Locate the cell with the specified text and output its (x, y) center coordinate. 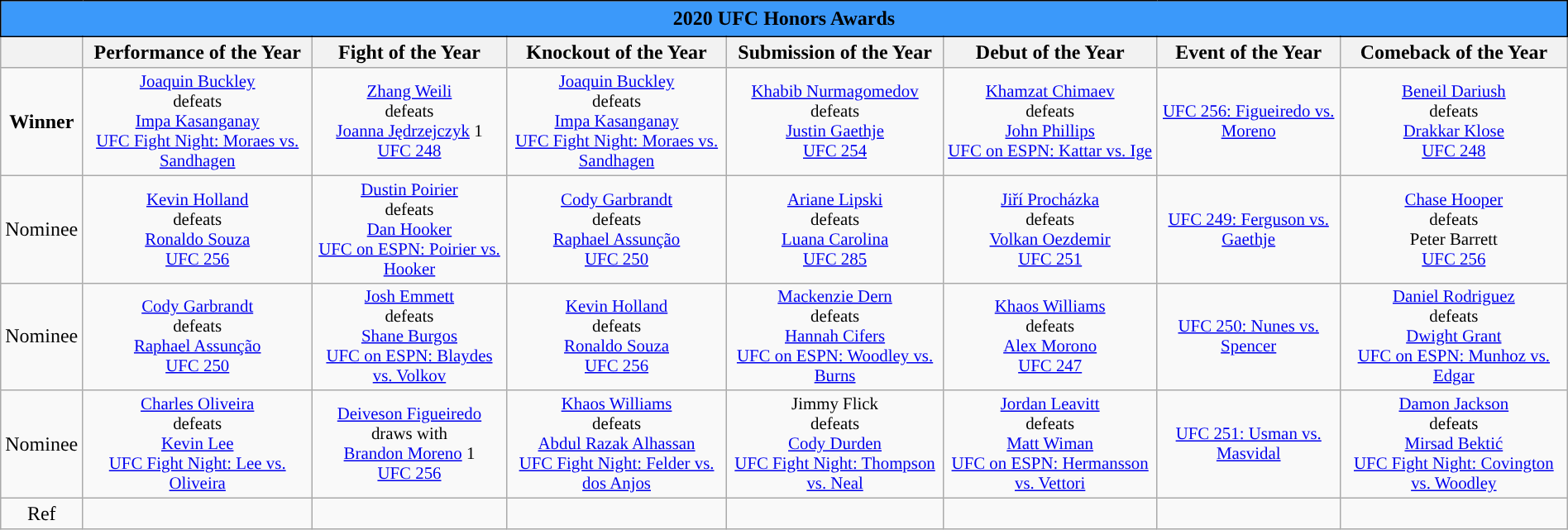
Debut of the Year (1050, 52)
Khaos Williams defeats Alex Morono UFC 247 (1050, 337)
Winner (41, 122)
Dustin Poirier defeats Dan Hooker UFC on ESPN: Poirier vs. Hooker (410, 229)
Comeback of the Year (1454, 52)
Fight of the Year (410, 52)
Jiří Procházka defeats Volkan Oezdemir UFC 251 (1050, 229)
Jordan Leavitt defeats Matt Wiman UFC on ESPN: Hermansson vs. Vettori (1050, 444)
Event of the Year (1249, 52)
UFC 250: Nunes vs. Spencer (1249, 337)
Daniel Rodriguez defeats Dwight Grant UFC on ESPN: Munhoz vs. Edgar (1454, 337)
Chase Hooper defeats Peter Barrett UFC 256 (1454, 229)
Submission of the Year (835, 52)
Mackenzie Dern defeats Hannah Cifers UFC on ESPN: Woodley vs. Burns (835, 337)
UFC 256: Figueiredo vs. Moreno (1249, 122)
2020 UFC Honors Awards (784, 19)
Khaos Williams defeats Abdul Razak Alhassan UFC Fight Night: Felder vs. dos Anjos (616, 444)
Charles Oliveira defeats Kevin Lee UFC Fight Night: Lee vs. Oliveira (198, 444)
Khabib Nurmagomedov defeats Justin Gaethje UFC 254 (835, 122)
Zhang Weili defeats Joanna Jędrzejczyk 1 UFC 248 (410, 122)
Knockout of the Year (616, 52)
Damon Jackson defeats Mirsad Bektić UFC Fight Night: Covington vs. Woodley (1454, 444)
Performance of the Year (198, 52)
Beneil Dariush defeats Drakkar Klose UFC 248 (1454, 122)
Khamzat Chimaev defeats John Phillips UFC on ESPN: Kattar vs. Ige (1050, 122)
UFC 249: Ferguson vs. Gaethje (1249, 229)
Ref (41, 513)
Jimmy Flick defeats Cody Durden UFC Fight Night: Thompson vs. Neal (835, 444)
UFC 251: Usman vs. Masvidal (1249, 444)
Ariane Lipski defeats Luana Carolina UFC 285 (835, 229)
Josh Emmett defeats Shane Burgos UFC on ESPN: Blaydes vs. Volkov (410, 337)
Deiveson Figueiredo draws with Brandon Moreno 1 UFC 256 (410, 444)
